For the text-containing cell, return its midpoint in (X, Y) coordinate format. 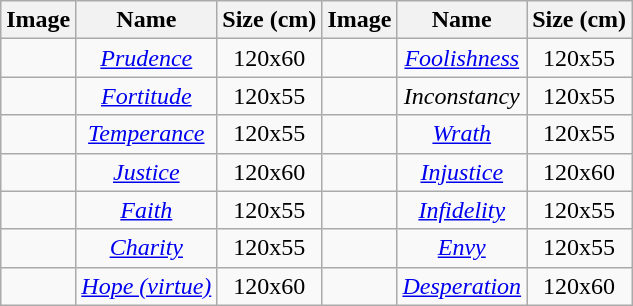
Prudence (146, 58)
Justice (146, 172)
Envy (462, 248)
Hope (virtue) (146, 286)
Temperance (146, 134)
Infidelity (462, 210)
Desperation (462, 286)
Faith (146, 210)
Foolishness (462, 58)
Inconstancy (462, 96)
Charity (146, 248)
Wrath (462, 134)
Injustice (462, 172)
Fortitude (146, 96)
